Pinpoint the cell where the given text exists, returning its [X, Y] midpoint coordinate. 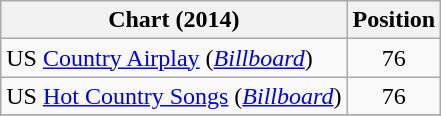
Chart (2014) [174, 20]
US Country Airplay (Billboard) [174, 58]
Position [394, 20]
US Hot Country Songs (Billboard) [174, 96]
